Return the (X, Y) coordinate for the center point of the cell that contains the specified text.  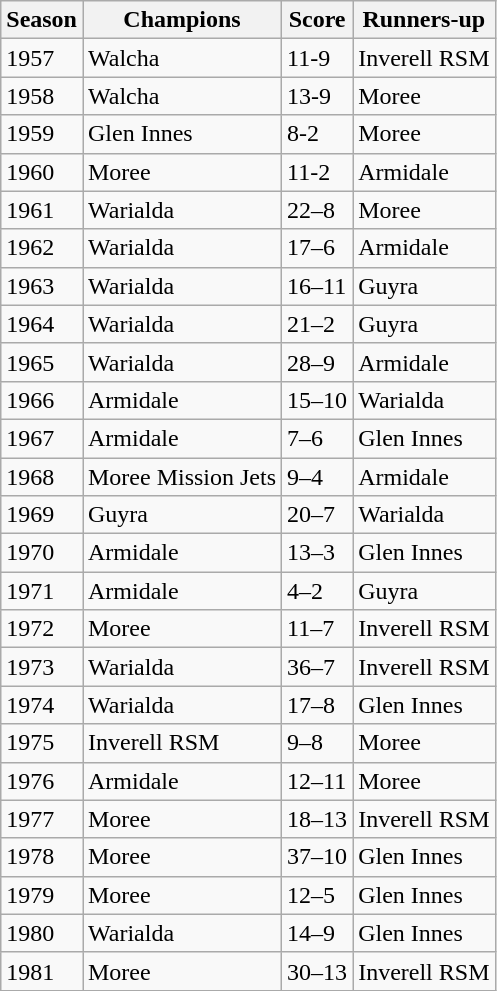
28–9 (318, 362)
11-9 (318, 58)
1957 (42, 58)
1960 (42, 172)
13-9 (318, 96)
1973 (42, 667)
Champions (182, 20)
13–3 (318, 553)
Season (42, 20)
Score (318, 20)
9–4 (318, 477)
9–8 (318, 743)
1971 (42, 591)
12–11 (318, 781)
18–13 (318, 819)
1969 (42, 515)
1964 (42, 324)
1970 (42, 553)
17–6 (318, 248)
1968 (42, 477)
1962 (42, 248)
1972 (42, 629)
1978 (42, 857)
1967 (42, 438)
21–2 (318, 324)
14–9 (318, 933)
1974 (42, 705)
1981 (42, 971)
4–2 (318, 591)
Runners-up (424, 20)
Moree Mission Jets (182, 477)
1979 (42, 895)
1961 (42, 210)
37–10 (318, 857)
1977 (42, 819)
22–8 (318, 210)
36–7 (318, 667)
15–10 (318, 400)
7–6 (318, 438)
11-2 (318, 172)
8-2 (318, 134)
20–7 (318, 515)
1975 (42, 743)
30–13 (318, 971)
17–8 (318, 705)
1980 (42, 933)
1966 (42, 400)
1958 (42, 96)
12–5 (318, 895)
11–7 (318, 629)
1976 (42, 781)
1965 (42, 362)
16–11 (318, 286)
1959 (42, 134)
1963 (42, 286)
